Detect which cell encompasses the target text, then output its [x, y] center coordinate. 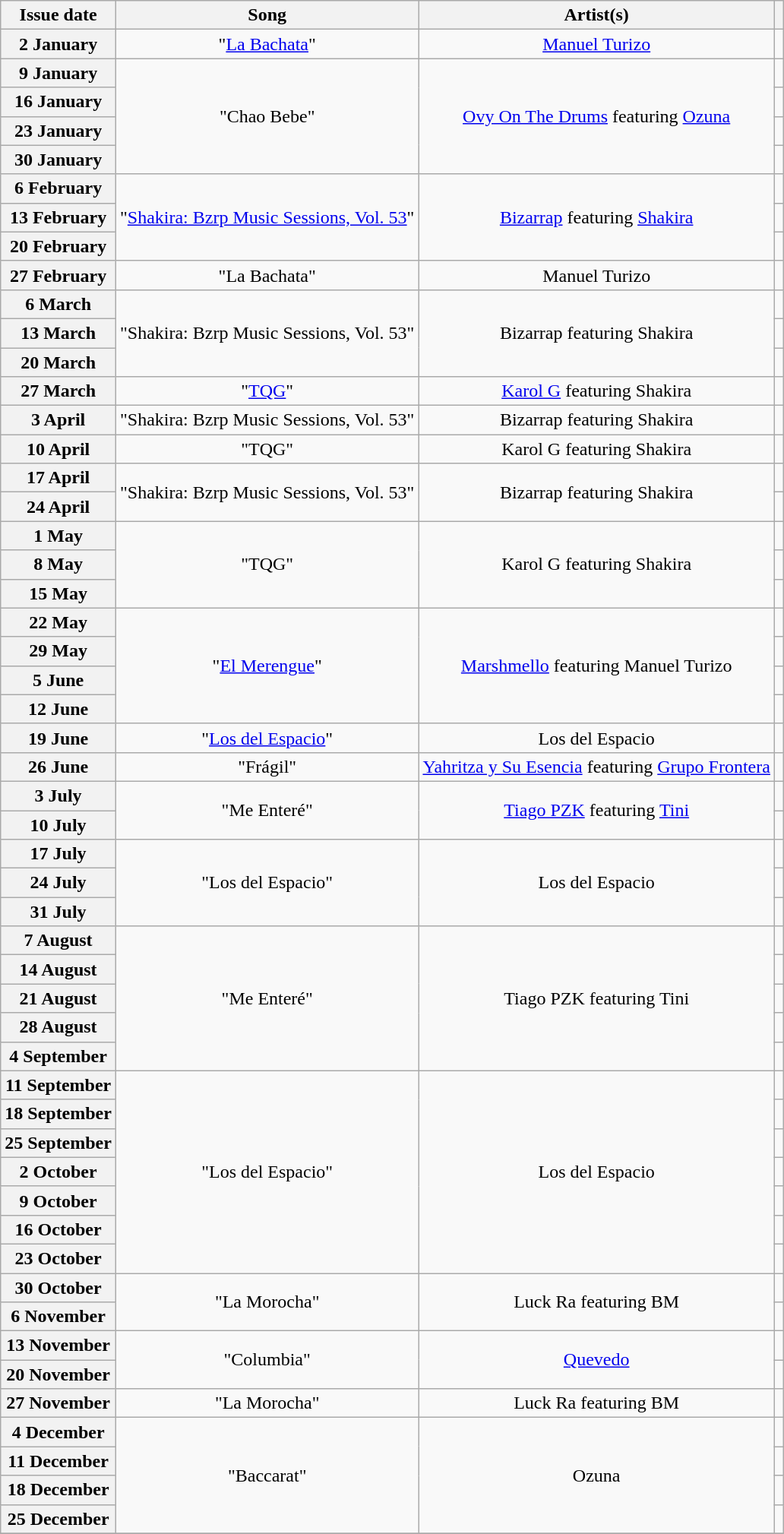
Artist(s) [597, 15]
6 February [58, 188]
2 January [58, 44]
30 January [58, 160]
24 April [58, 507]
16 January [58, 102]
3 April [58, 420]
16 October [58, 1229]
23 January [58, 131]
15 May [58, 593]
29 May [58, 651]
9 January [58, 73]
3 July [58, 795]
20 November [58, 1374]
7 August [58, 941]
27 February [58, 275]
23 October [58, 1258]
13 February [58, 217]
"Frágil" [267, 767]
"Columbia" [267, 1360]
11 September [58, 1085]
Ovy On The Drums featuring Ozuna [597, 116]
11 December [58, 1461]
20 February [58, 246]
4 September [58, 1056]
17 July [58, 854]
26 June [58, 767]
Marshmello featuring Manuel Turizo [597, 666]
18 December [58, 1490]
10 April [58, 449]
13 November [58, 1346]
31 July [58, 912]
"El Merengue" [267, 666]
25 September [58, 1143]
18 September [58, 1114]
19 June [58, 738]
4 December [58, 1432]
5 June [58, 680]
25 December [58, 1519]
Yahritza y Su Esencia featuring Grupo Frontera [597, 767]
9 October [58, 1200]
2 October [58, 1172]
Ozuna [597, 1475]
"Baccarat" [267, 1475]
22 May [58, 622]
10 July [58, 824]
20 March [58, 362]
27 March [58, 391]
8 May [58, 565]
28 August [58, 1027]
27 November [58, 1403]
13 March [58, 333]
6 November [58, 1317]
Issue date [58, 15]
17 April [58, 478]
1 May [58, 536]
21 August [58, 998]
"Chao Bebe" [267, 116]
24 July [58, 883]
30 October [58, 1288]
6 March [58, 304]
14 August [58, 969]
Song [267, 15]
12 June [58, 709]
Quevedo [597, 1360]
